Capture the cell that displays the provided text and extract its [X, Y] central coordinate. 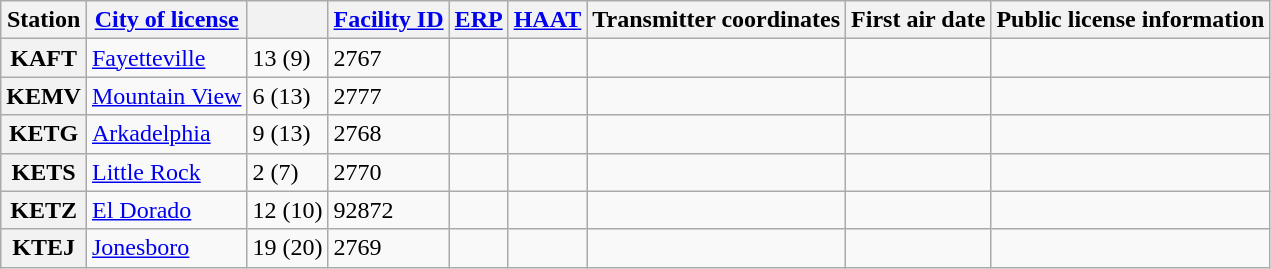
First air date [918, 20]
9 (13) [288, 134]
2768 [388, 134]
92872 [388, 210]
KTEJ [44, 248]
19 (20) [288, 248]
2769 [388, 248]
6 (13) [288, 96]
HAAT [548, 20]
KEMV [44, 96]
Mountain View [166, 96]
KETZ [44, 210]
KAFT [44, 58]
2767 [388, 58]
KETS [44, 172]
City of license [166, 20]
Facility ID [388, 20]
Fayetteville [166, 58]
Jonesboro [166, 248]
KETG [44, 134]
El Dorado [166, 210]
13 (9) [288, 58]
12 (10) [288, 210]
Transmitter coordinates [716, 20]
Little Rock [166, 172]
ERP [478, 20]
Arkadelphia [166, 134]
2 (7) [288, 172]
Station [44, 20]
2770 [388, 172]
2777 [388, 96]
Public license information [1130, 20]
